Provide the (x, y) coordinate of the cell's center where the given text is located.  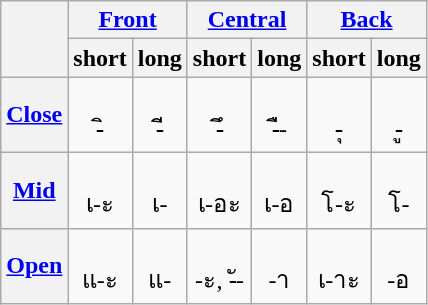
เ-อะ (219, 190)
เ-อ (280, 190)
เ-าะ (339, 266)
โ- (398, 190)
-อ (398, 266)
แ- (160, 266)
-ี (160, 115)
-ิ (100, 115)
Central (246, 20)
-ะ, -ั- (219, 266)
โ-ะ (339, 190)
-า (280, 266)
เ- (160, 190)
Front (128, 20)
แ-ะ (100, 266)
-ุ (339, 115)
Open (34, 266)
-ึ (219, 115)
-ื- (280, 115)
Back (366, 20)
เ-ะ (100, 190)
-ู (398, 115)
Close (34, 115)
Mid (34, 190)
